Capture the cell that displays the provided text and extract its (x, y) central coordinate. 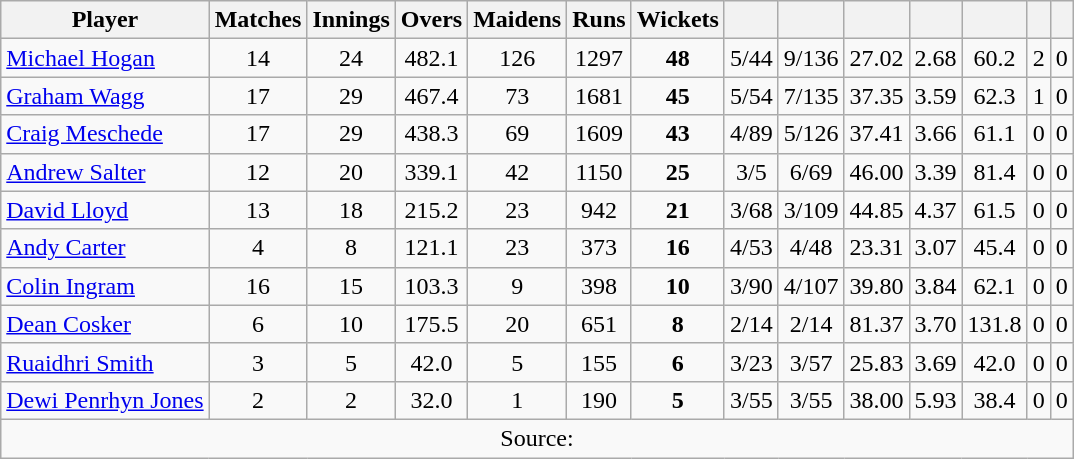
2.68 (936, 58)
13 (258, 210)
Dewi Penrhyn Jones (105, 400)
4/48 (811, 248)
Andrew Salter (105, 172)
62.1 (994, 286)
5.93 (936, 400)
73 (518, 96)
3/23 (751, 362)
42 (518, 172)
23.31 (876, 248)
27.02 (876, 58)
25 (678, 172)
Andy Carter (105, 248)
3/5 (751, 172)
45 (678, 96)
3.07 (936, 248)
131.8 (994, 324)
37.41 (876, 134)
438.3 (431, 134)
3.39 (936, 172)
175.5 (431, 324)
Colin Ingram (105, 286)
81.37 (876, 324)
61.5 (994, 210)
5/126 (811, 134)
467.4 (431, 96)
7/135 (811, 96)
215.2 (431, 210)
373 (599, 248)
3/109 (811, 210)
6/69 (811, 172)
4.37 (936, 210)
482.1 (431, 58)
Graham Wagg (105, 96)
4/53 (751, 248)
5/54 (751, 96)
Runs (599, 20)
651 (599, 324)
1681 (599, 96)
121.1 (431, 248)
Michael Hogan (105, 58)
Matches (258, 20)
Source: (537, 438)
1609 (599, 134)
3/57 (811, 362)
14 (258, 58)
3.84 (936, 286)
43 (678, 134)
David Lloyd (105, 210)
3 (258, 362)
24 (351, 58)
25.83 (876, 362)
1297 (599, 58)
45.4 (994, 248)
3.69 (936, 362)
3.66 (936, 134)
1150 (599, 172)
9/136 (811, 58)
Craig Meschede (105, 134)
38.00 (876, 400)
69 (518, 134)
61.1 (994, 134)
5/44 (751, 58)
12 (258, 172)
3.70 (936, 324)
37.35 (876, 96)
39.80 (876, 286)
3/90 (751, 286)
44.85 (876, 210)
21 (678, 210)
4/107 (811, 286)
46.00 (876, 172)
4 (258, 248)
339.1 (431, 172)
Player (105, 20)
48 (678, 58)
Wickets (678, 20)
Ruaidhri Smith (105, 362)
62.3 (994, 96)
190 (599, 400)
38.4 (994, 400)
9 (518, 286)
155 (599, 362)
3.59 (936, 96)
398 (599, 286)
103.3 (431, 286)
126 (518, 58)
4/89 (751, 134)
18 (351, 210)
32.0 (431, 400)
942 (599, 210)
15 (351, 286)
Maidens (518, 20)
3/68 (751, 210)
81.4 (994, 172)
Overs (431, 20)
60.2 (994, 58)
Innings (351, 20)
Dean Cosker (105, 324)
